Extract the (X, Y) coordinate from the center of the cell holding the provided text.  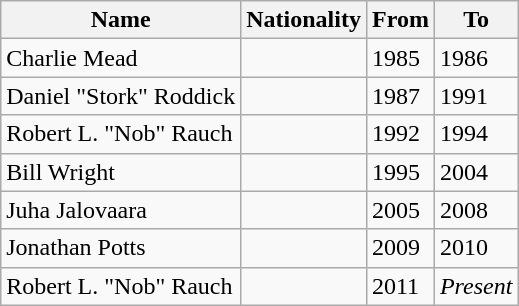
From (400, 20)
Nationality (304, 20)
1987 (400, 96)
1985 (400, 58)
2004 (476, 172)
2011 (400, 286)
Jonathan Potts (121, 248)
1986 (476, 58)
Name (121, 20)
Juha Jalovaara (121, 210)
1992 (400, 134)
Bill Wright (121, 172)
Daniel "Stork" Roddick (121, 96)
1991 (476, 96)
2005 (400, 210)
Charlie Mead (121, 58)
1995 (400, 172)
2010 (476, 248)
2008 (476, 210)
1994 (476, 134)
To (476, 20)
2009 (400, 248)
Present (476, 286)
